Scan for the cell matching the given text and deliver its [X, Y] coordinate at center. 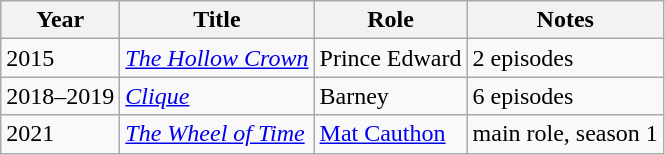
Role [390, 20]
Mat Cauthon [390, 134]
Title [217, 20]
2 episodes [565, 58]
6 episodes [565, 96]
2018–2019 [60, 96]
2015 [60, 58]
main role, season 1 [565, 134]
Year [60, 20]
The Wheel of Time [217, 134]
Barney [390, 96]
Notes [565, 20]
Clique [217, 96]
Prince Edward [390, 58]
The Hollow Crown [217, 58]
2021 [60, 134]
